Return the (X, Y) coordinate for the center point of the cell that contains the specified text.  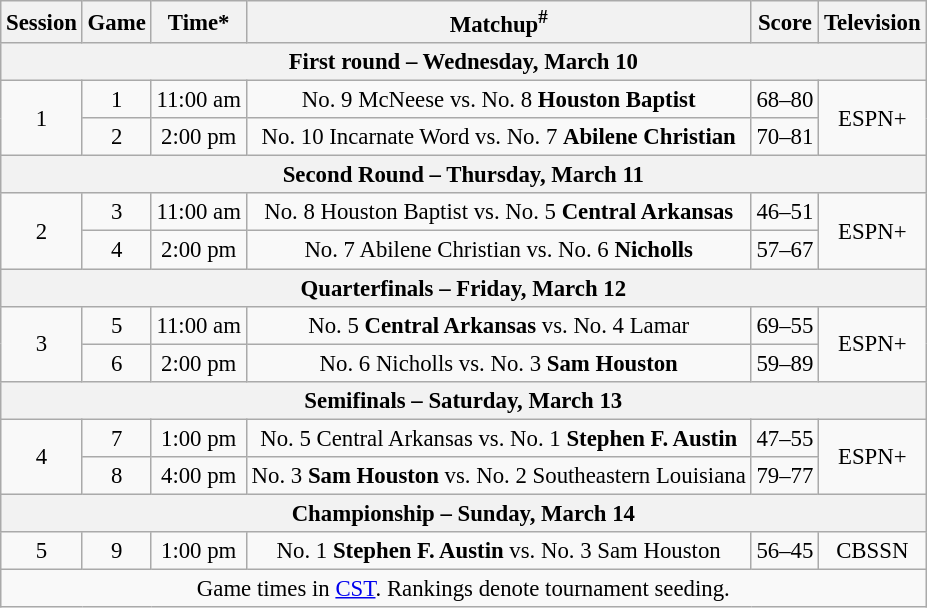
No. 3 Sam Houston vs. No. 2 Southeastern Louisiana (498, 476)
Session (42, 22)
First round – Wednesday, March 10 (464, 62)
Time* (198, 22)
Semifinals – Saturday, March 13 (464, 400)
Score (785, 22)
No. 9 McNeese vs. No. 8 Houston Baptist (498, 100)
No. 8 Houston Baptist vs. No. 5 Central Arkansas (498, 213)
No. 10 Incarnate Word vs. No. 7 Abilene Christian (498, 137)
7 (116, 438)
68–80 (785, 100)
57–67 (785, 250)
Matchup# (498, 22)
69–55 (785, 325)
8 (116, 476)
59–89 (785, 363)
6 (116, 363)
9 (116, 551)
79–77 (785, 476)
46–51 (785, 213)
47–55 (785, 438)
Second Round – Thursday, March 11 (464, 175)
Game times in CST. Rankings denote tournament seeding. (464, 588)
CBSSN (872, 551)
No. 5 Central Arkansas vs. No. 4 Lamar (498, 325)
No. 7 Abilene Christian vs. No. 6 Nicholls (498, 250)
70–81 (785, 137)
No. 1 Stephen F. Austin vs. No. 3 Sam Houston (498, 551)
Television (872, 22)
No. 6 Nicholls vs. No. 3 Sam Houston (498, 363)
Game (116, 22)
56–45 (785, 551)
Championship – Sunday, March 14 (464, 513)
No. 5 Central Arkansas vs. No. 1 Stephen F. Austin (498, 438)
Quarterfinals – Friday, March 12 (464, 288)
4:00 pm (198, 476)
